Locate the cell with the specified text and output its (X, Y) center coordinate. 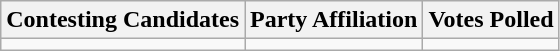
Votes Polled (491, 20)
Contesting Candidates (123, 20)
Party Affiliation (334, 20)
